Provide the (x, y) coordinate of the cell's center where the given text is located.  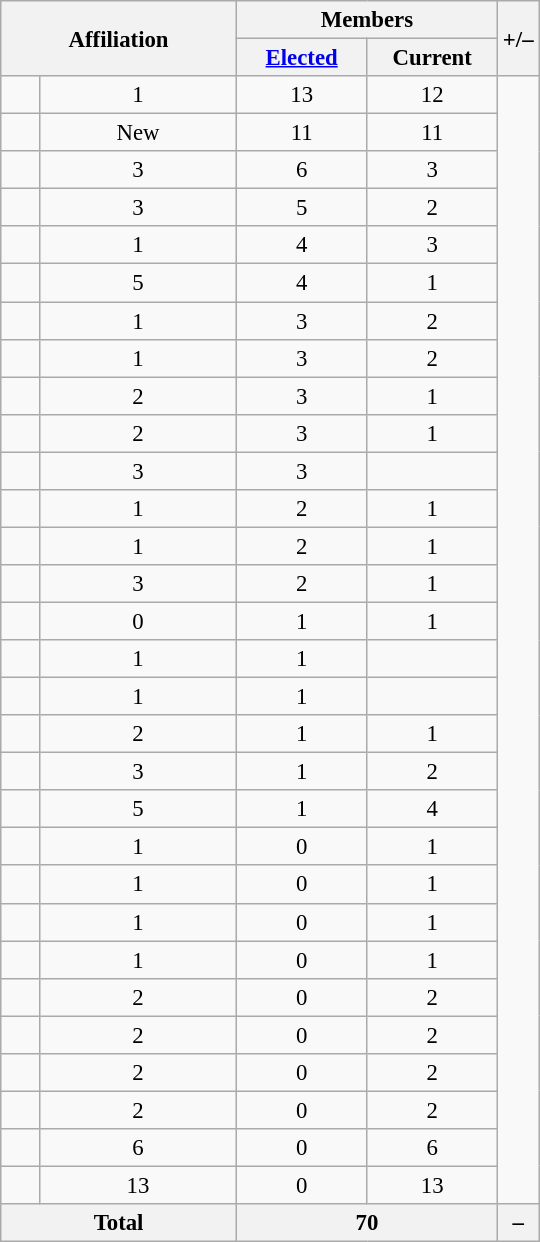
+/– (518, 38)
Elected (302, 58)
– (518, 1223)
Current (432, 58)
Members (366, 20)
Affiliation (119, 38)
12 (432, 95)
New (138, 133)
Total (119, 1223)
70 (366, 1223)
